Extract the (x, y) coordinate from the center of the cell holding the provided text.  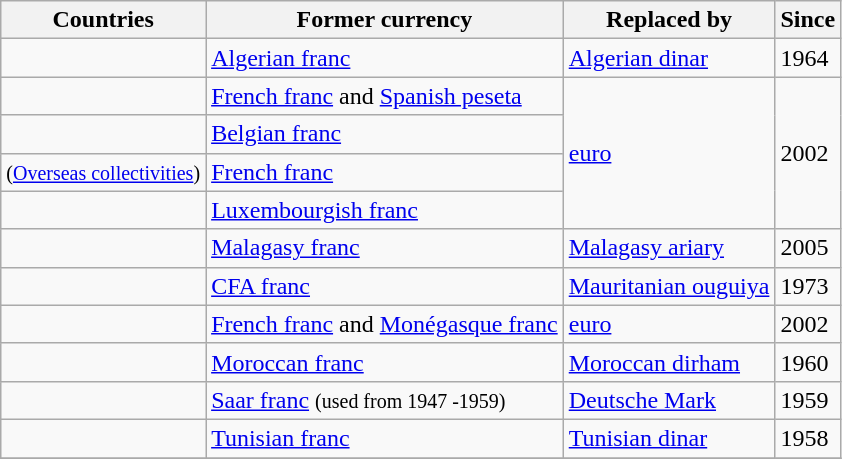
Luxembourgish franc (385, 210)
Since (808, 20)
1959 (808, 400)
Tunisian dinar (669, 438)
1958 (808, 438)
Malagasy franc (385, 248)
French franc and Monégasque franc (385, 324)
Belgian franc (385, 134)
1960 (808, 362)
Mauritanian ouguiya (669, 286)
French franc (385, 172)
Algerian dinar (669, 58)
Replaced by (669, 20)
2005 (808, 248)
Deutsche Mark (669, 400)
(Overseas collectivities) (104, 172)
Malagasy ariary (669, 248)
Former currency (385, 20)
1973 (808, 286)
Tunisian franc (385, 438)
CFA franc (385, 286)
French franc and Spanish peseta (385, 96)
Algerian franc (385, 58)
Moroccan dirham (669, 362)
Saar franc (used from 1947 -1959) (385, 400)
1964 (808, 58)
Moroccan franc (385, 362)
Countries (104, 20)
